Search for the cell housing the specified text and yield its [x, y] center coordinate. 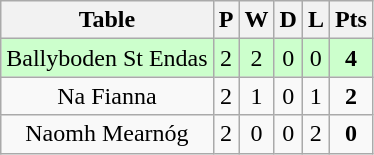
Naomh Mearnóg [107, 134]
Table [107, 20]
Pts [350, 20]
Na Fianna [107, 96]
L [316, 20]
W [256, 20]
4 [350, 58]
Ballyboden St Endas [107, 58]
D [288, 20]
P [226, 20]
